Search for the cell housing the specified text and yield its (X, Y) center coordinate. 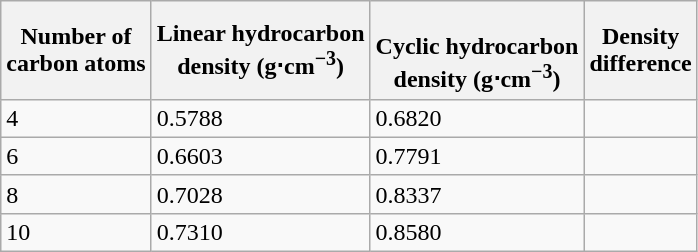
Densitydifference (640, 50)
4 (76, 118)
0.7028 (260, 194)
0.8337 (477, 194)
Cyclic hydrocarbondensity (g⋅cm−3) (477, 50)
6 (76, 156)
8 (76, 194)
0.6603 (260, 156)
Number ofcarbon atoms (76, 50)
0.7791 (477, 156)
0.8580 (477, 232)
0.7310 (260, 232)
Linear hydrocarbondensity (g⋅cm−3) (260, 50)
0.5788 (260, 118)
10 (76, 232)
0.6820 (477, 118)
